For the text-containing cell, return its midpoint in [X, Y] coordinate format. 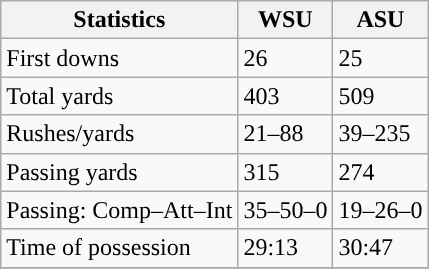
WSU [286, 20]
Total yards [120, 96]
First downs [120, 58]
29:13 [286, 248]
Passing: Comp–Att–Int [120, 210]
21–88 [286, 134]
274 [380, 172]
Time of possession [120, 248]
403 [286, 96]
509 [380, 96]
315 [286, 172]
35–50–0 [286, 210]
Passing yards [120, 172]
ASU [380, 20]
30:47 [380, 248]
25 [380, 58]
26 [286, 58]
Statistics [120, 20]
39–235 [380, 134]
19–26–0 [380, 210]
Rushes/yards [120, 134]
